Return the (x, y) coordinate for the center point of the cell that contains the specified text.  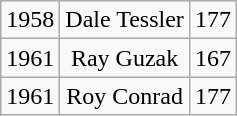
167 (212, 58)
Dale Tessler (125, 20)
Roy Conrad (125, 96)
1958 (30, 20)
Ray Guzak (125, 58)
